Detect which cell encompasses the target text, then output its (X, Y) center coordinate. 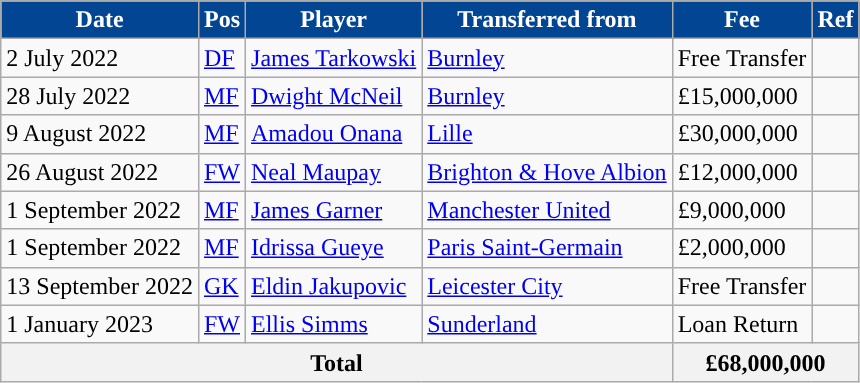
£9,000,000 (742, 210)
£12,000,000 (742, 172)
1 January 2023 (100, 324)
£15,000,000 (742, 96)
James Garner (334, 210)
Leicester City (547, 286)
Dwight McNeil (334, 96)
Transferred from (547, 20)
Amadou Onana (334, 134)
£30,000,000 (742, 134)
2 July 2022 (100, 58)
Neal Maupay (334, 172)
Sunderland (547, 324)
26 August 2022 (100, 172)
Date (100, 20)
Brighton & Hove Albion (547, 172)
Manchester United (547, 210)
Pos (222, 20)
Paris Saint-Germain (547, 248)
Idrissa Gueye (334, 248)
Loan Return (742, 324)
DF (222, 58)
James Tarkowski (334, 58)
GK (222, 286)
28 July 2022 (100, 96)
Eldin Jakupovic (334, 286)
Ref (836, 20)
£2,000,000 (742, 248)
Fee (742, 20)
13 September 2022 (100, 286)
Total (336, 362)
Ellis Simms (334, 324)
Lille (547, 134)
Player (334, 20)
9 August 2022 (100, 134)
£68,000,000 (766, 362)
